Return the (x, y) coordinate for the center point of the cell that contains the specified text.  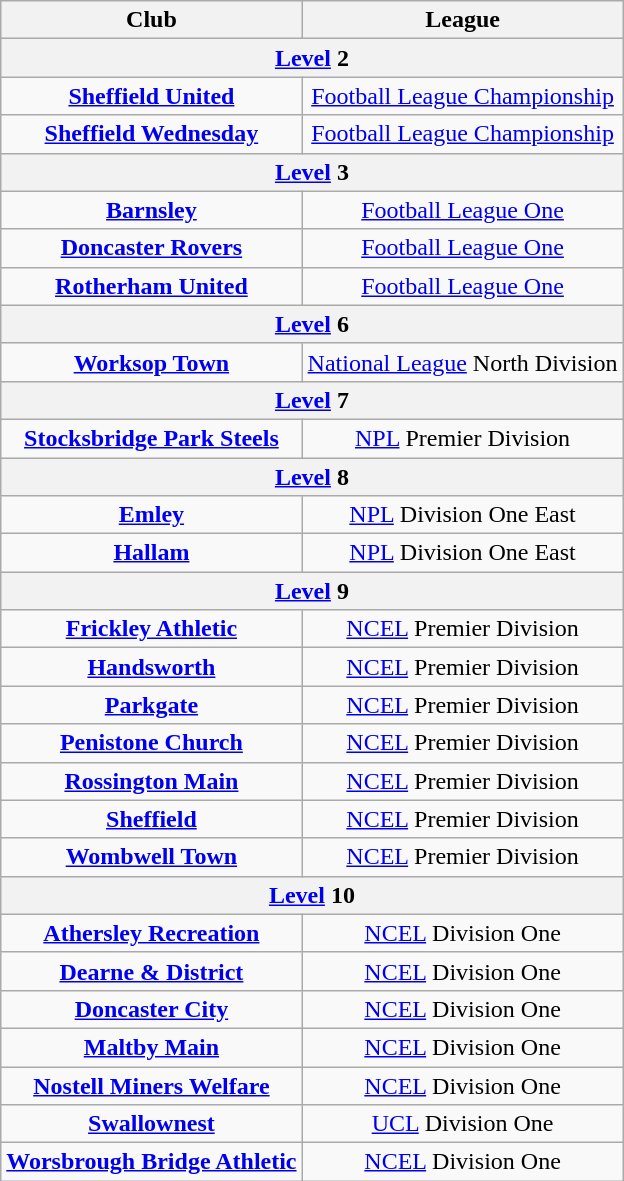
Parkgate (152, 705)
National League North Division (462, 362)
Doncaster Rovers (152, 248)
Level 6 (312, 324)
Rossington Main (152, 781)
Level 9 (312, 591)
Barnsley (152, 210)
Hallam (152, 553)
Handsworth (152, 667)
Swallownest (152, 1124)
Nostell Miners Welfare (152, 1085)
Level 10 (312, 895)
NPL Premier Division (462, 438)
Penistone Church (152, 743)
Frickley Athletic (152, 629)
Dearne & District (152, 971)
League (462, 20)
Worksop Town (152, 362)
Sheffield Wednesday (152, 134)
Doncaster City (152, 1009)
Sheffield (152, 819)
UCL Division One (462, 1124)
Level 7 (312, 400)
Club (152, 20)
Stocksbridge Park Steels (152, 438)
Sheffield United (152, 96)
Level 3 (312, 172)
Rotherham United (152, 286)
Level 2 (312, 58)
Wombwell Town (152, 857)
Athersley Recreation (152, 933)
Emley (152, 515)
Worsbrough Bridge Athletic (152, 1162)
Level 8 (312, 477)
Maltby Main (152, 1047)
